Return (X, Y) of the center of cell containing provided text 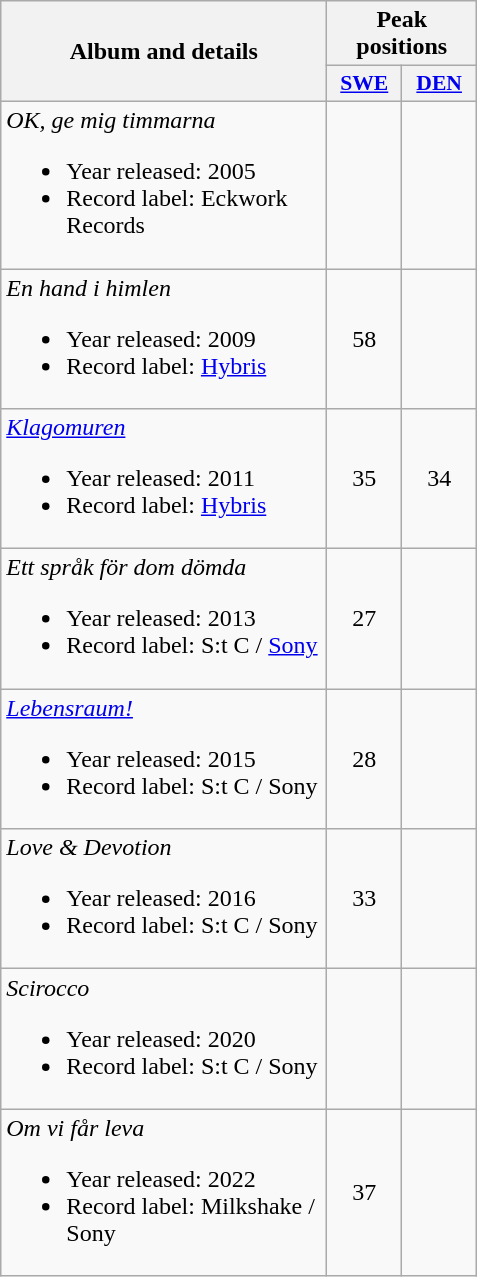
SWE (364, 84)
Album and details (164, 52)
OK, ge mig timmarnaYear released: 2005Record label: Eckwork Records (164, 184)
35 (364, 479)
34 (440, 479)
Lebensraum!Year released: 2015Record label: S:t C / Sony (164, 759)
28 (364, 759)
Peak positions (402, 34)
Love & DevotionYear released: 2016Record label: S:t C / Sony (164, 899)
En hand i himlenYear released: 2009Record label: Hybris (164, 338)
KlagomurenYear released: 2011Record label: Hybris (164, 479)
SciroccoYear released: 2020Record label: S:t C / Sony (164, 1039)
37 (364, 1192)
Ett språk för dom dömdaYear released: 2013Record label: S:t C / Sony (164, 619)
27 (364, 619)
Om vi får levaYear released: 2022Record label: Milkshake / Sony (164, 1192)
DEN (440, 84)
58 (364, 338)
33 (364, 899)
